Locate the cell with the specified text and output its [X, Y] center coordinate. 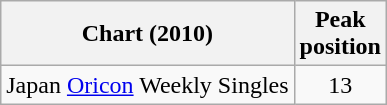
Chart (2010) [148, 34]
13 [340, 85]
Japan Oricon Weekly Singles [148, 85]
Peakposition [340, 34]
